Identify which cell holds the provided text, then report its [x, y] central coordinate. 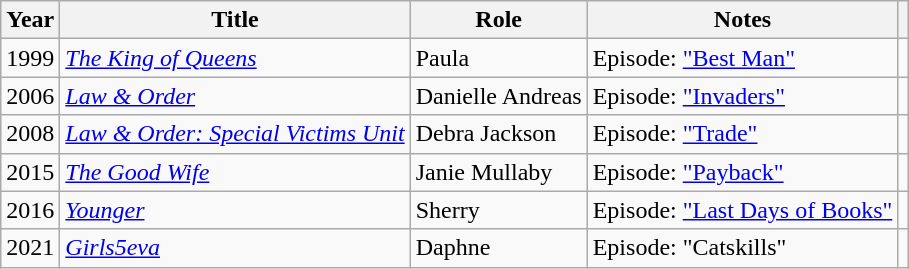
2006 [30, 96]
Title [235, 20]
2008 [30, 134]
Episode: "Payback" [742, 172]
2016 [30, 210]
Younger [235, 210]
Law & Order [235, 96]
Episode: "Trade" [742, 134]
2021 [30, 248]
Paula [498, 58]
The Good Wife [235, 172]
Janie Mullaby [498, 172]
Daphne [498, 248]
Episode: "Catskills" [742, 248]
Sherry [498, 210]
Law & Order: Special Victims Unit [235, 134]
Role [498, 20]
Danielle Andreas [498, 96]
Episode: "Best Man" [742, 58]
1999 [30, 58]
Episode: "Last Days of Books" [742, 210]
Debra Jackson [498, 134]
Notes [742, 20]
2015 [30, 172]
Episode: "Invaders" [742, 96]
Year [30, 20]
The King of Queens [235, 58]
Girls5eva [235, 248]
